Find where the given text appears and provide that cell's center as (x, y) coordinate. 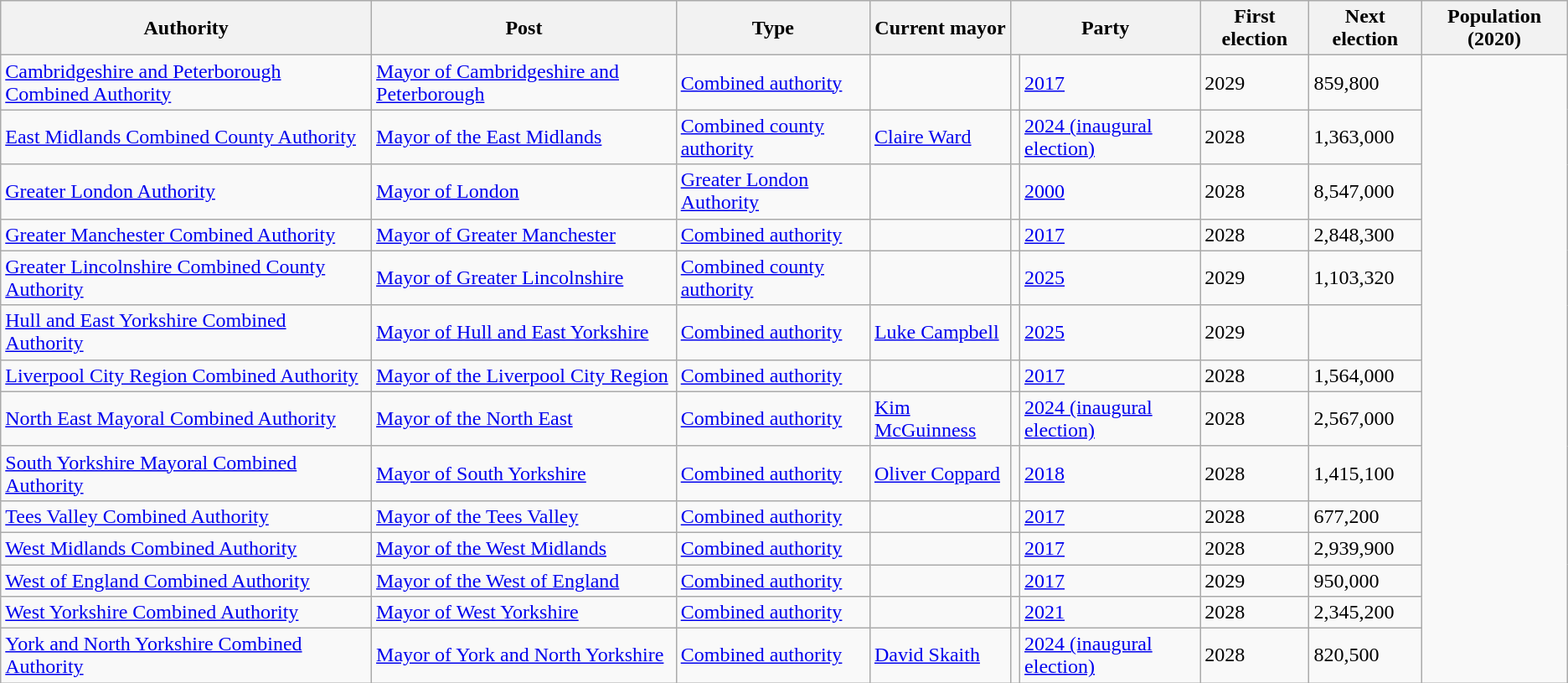
Mayor of London (524, 191)
Kim McGuinness (940, 419)
Greater Lincolnshire Combined County Authority (186, 278)
Tees Valley Combined Authority (186, 516)
Mayor of the Liverpool City Region (524, 375)
8,547,000 (1365, 191)
First election (1255, 28)
Population (2020) (1494, 28)
1,564,000 (1365, 375)
East Midlands Combined County Authority (186, 137)
1,363,000 (1365, 137)
Cambridgeshire and Peterborough Combined Authority (186, 82)
2,567,000 (1365, 419)
Next election (1365, 28)
West Yorkshire Combined Authority (186, 613)
Mayor of Greater Lincolnshire (524, 278)
Current mayor (940, 28)
859,800 (1365, 82)
Mayor of York and North Yorkshire (524, 655)
David Skaith (940, 655)
2000 (1111, 191)
2018 (1111, 473)
Post (524, 28)
Mayor of Greater Manchester (524, 235)
1,103,320 (1365, 278)
Mayor of South Yorkshire (524, 473)
York and North Yorkshire Combined Authority (186, 655)
Mayor of Cambridgeshire and Peterborough (524, 82)
Mayor of the Tees Valley (524, 516)
Mayor of the West Midlands (524, 548)
2,848,300 (1365, 235)
950,000 (1365, 581)
Mayor of the North East (524, 419)
North East Mayoral Combined Authority (186, 419)
Luke Campbell (940, 332)
1,415,100 (1365, 473)
2,939,900 (1365, 548)
Hull and East Yorkshire Combined Authority (186, 332)
Greater Manchester Combined Authority (186, 235)
Mayor of Hull and East Yorkshire (524, 332)
2,345,200 (1365, 613)
677,200 (1365, 516)
Authority (186, 28)
Oliver Coppard (940, 473)
Type (772, 28)
2021 (1111, 613)
Liverpool City Region Combined Authority (186, 375)
West of England Combined Authority (186, 581)
Party (1105, 28)
Claire Ward (940, 137)
820,500 (1365, 655)
West Midlands Combined Authority (186, 548)
Mayor of the East Midlands (524, 137)
Mayor of West Yorkshire (524, 613)
Mayor of the West of England (524, 581)
South Yorkshire Mayoral Combined Authority (186, 473)
